Identify which cell holds the provided text, then report its (x, y) central coordinate. 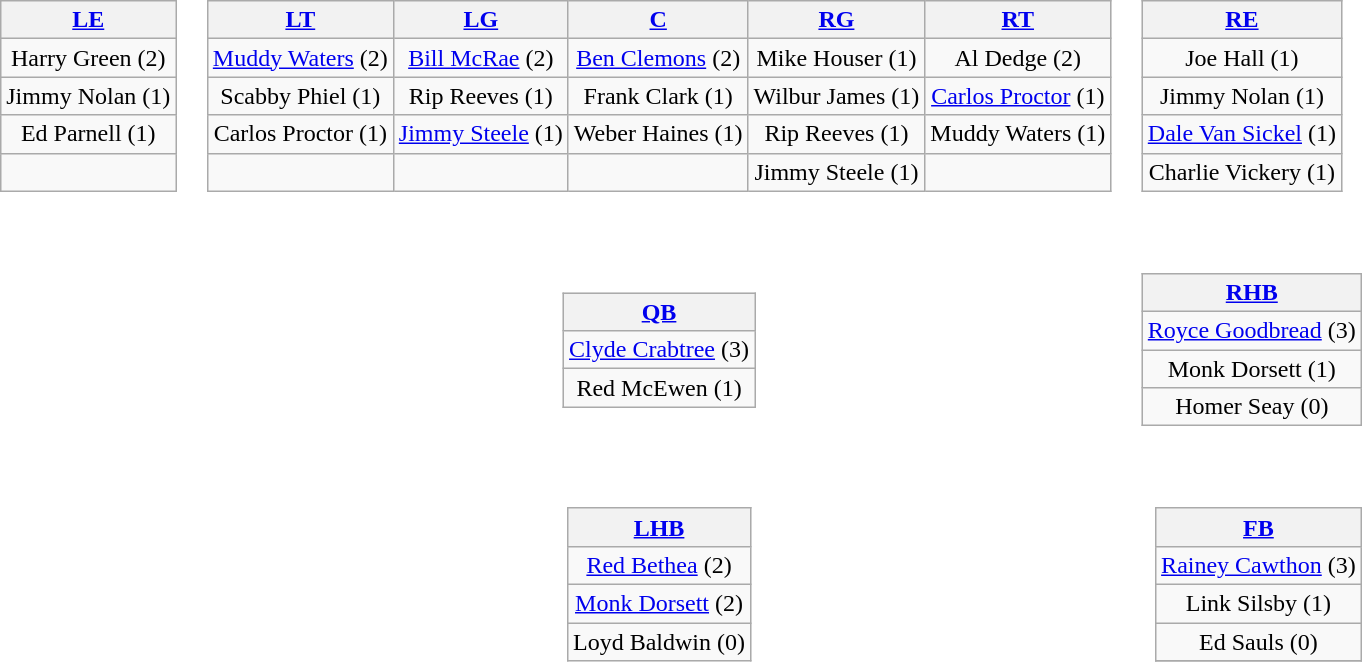
Rainey Cawthon (3) (1259, 565)
Muddy Waters (2) (300, 58)
Frank Clark (1) (658, 96)
Bill McRae (2) (480, 58)
LT (300, 20)
LG (480, 20)
Charlie Vickery (1) (1242, 172)
Wilbur James (1) (836, 96)
LE (88, 20)
QB Clyde Crabtree (3) Red McEwen (1) (671, 336)
Loyd Baldwin (0) (660, 641)
Ed Parnell (1) (88, 134)
Link Silsby (1) (1259, 603)
Royce Goodbread (3) (1252, 331)
Scabby Phiel (1) (300, 96)
Muddy Waters (1) (1018, 134)
Joe Hall (1) (1242, 58)
QB (660, 312)
RE (1242, 20)
RHB (1252, 293)
Red McEwen (1) (660, 388)
RG (836, 20)
Al Dedge (2) (1018, 58)
RT (1018, 20)
FB (1259, 527)
Clyde Crabtree (3) (660, 350)
Weber Haines (1) (658, 134)
Mike Houser (1) (836, 58)
Monk Dorsett (1) (1252, 369)
Homer Seay (0) (1252, 407)
Red Bethea (2) (660, 565)
Ed Sauls (0) (1259, 641)
Monk Dorsett (2) (660, 603)
Harry Green (2) (88, 58)
LHB (660, 527)
Dale Van Sickel (1) (1242, 134)
C (658, 20)
Ben Clemons (2) (658, 58)
